Capture the cell that displays the provided text and extract its (x, y) central coordinate. 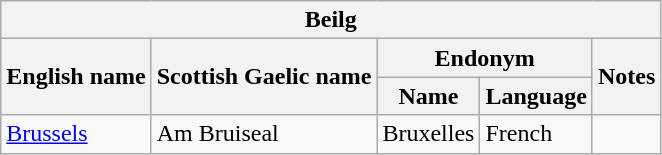
Beilg (331, 20)
English name (76, 77)
Endonym (484, 58)
Notes (626, 77)
Brussels (76, 134)
Language (536, 96)
Scottish Gaelic name (264, 77)
French (536, 134)
Am Bruiseal (264, 134)
Bruxelles (428, 134)
Name (428, 96)
